Search for the cell housing the specified text and yield its [X, Y] center coordinate. 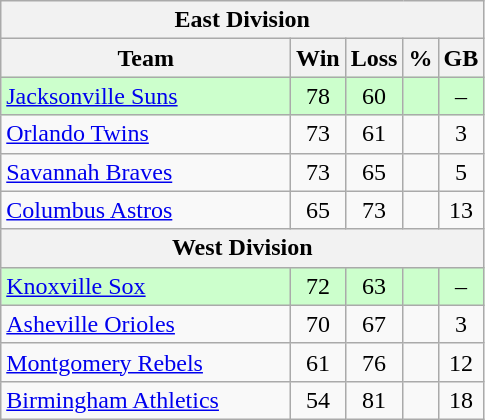
76 [374, 362]
5 [461, 172]
13 [461, 210]
West Division [242, 248]
54 [318, 400]
GB [461, 58]
12 [461, 362]
63 [374, 286]
Jacksonville Suns [146, 96]
60 [374, 96]
% [420, 58]
Win [318, 58]
East Division [242, 20]
Asheville Orioles [146, 324]
Savannah Braves [146, 172]
Birmingham Athletics [146, 400]
Montgomery Rebels [146, 362]
Columbus Astros [146, 210]
Orlando Twins [146, 134]
18 [461, 400]
67 [374, 324]
78 [318, 96]
70 [318, 324]
81 [374, 400]
72 [318, 286]
Team [146, 58]
Loss [374, 58]
Knoxville Sox [146, 286]
